Scan for the cell matching the given text and deliver its [x, y] coordinate at center. 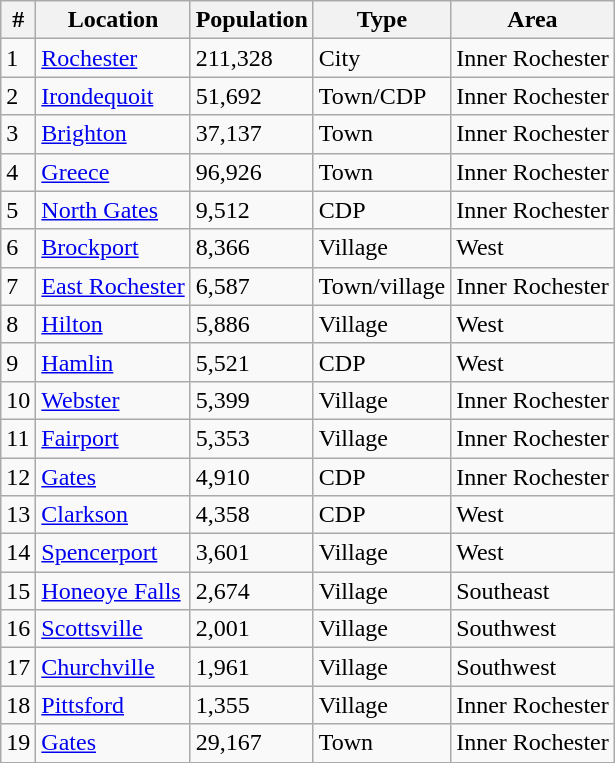
Area [533, 20]
1,961 [252, 667]
Fairport [113, 438]
96,926 [252, 172]
2,001 [252, 629]
Type [382, 20]
2 [18, 96]
3 [18, 134]
4,358 [252, 515]
8,366 [252, 248]
Hilton [113, 324]
8 [18, 324]
Town/CDP [382, 96]
5,353 [252, 438]
10 [18, 400]
29,167 [252, 743]
Churchville [113, 667]
7 [18, 286]
City [382, 58]
Hamlin [113, 362]
Irondequoit [113, 96]
5,886 [252, 324]
# [18, 20]
Southeast [533, 591]
6,587 [252, 286]
Location [113, 20]
Rochester [113, 58]
9,512 [252, 210]
Webster [113, 400]
6 [18, 248]
3,601 [252, 553]
16 [18, 629]
37,137 [252, 134]
2,674 [252, 591]
East Rochester [113, 286]
Greece [113, 172]
9 [18, 362]
5,399 [252, 400]
Scottsville [113, 629]
4 [18, 172]
5,521 [252, 362]
1 [18, 58]
Brockport [113, 248]
15 [18, 591]
Population [252, 20]
14 [18, 553]
18 [18, 705]
17 [18, 667]
211,328 [252, 58]
11 [18, 438]
North Gates [113, 210]
Town/village [382, 286]
13 [18, 515]
19 [18, 743]
12 [18, 477]
1,355 [252, 705]
5 [18, 210]
Brighton [113, 134]
Pittsford [113, 705]
Clarkson [113, 515]
Spencerport [113, 553]
Honeoye Falls [113, 591]
4,910 [252, 477]
51,692 [252, 96]
